Output the [X, Y] coordinate of the center of the cell containing the given text.  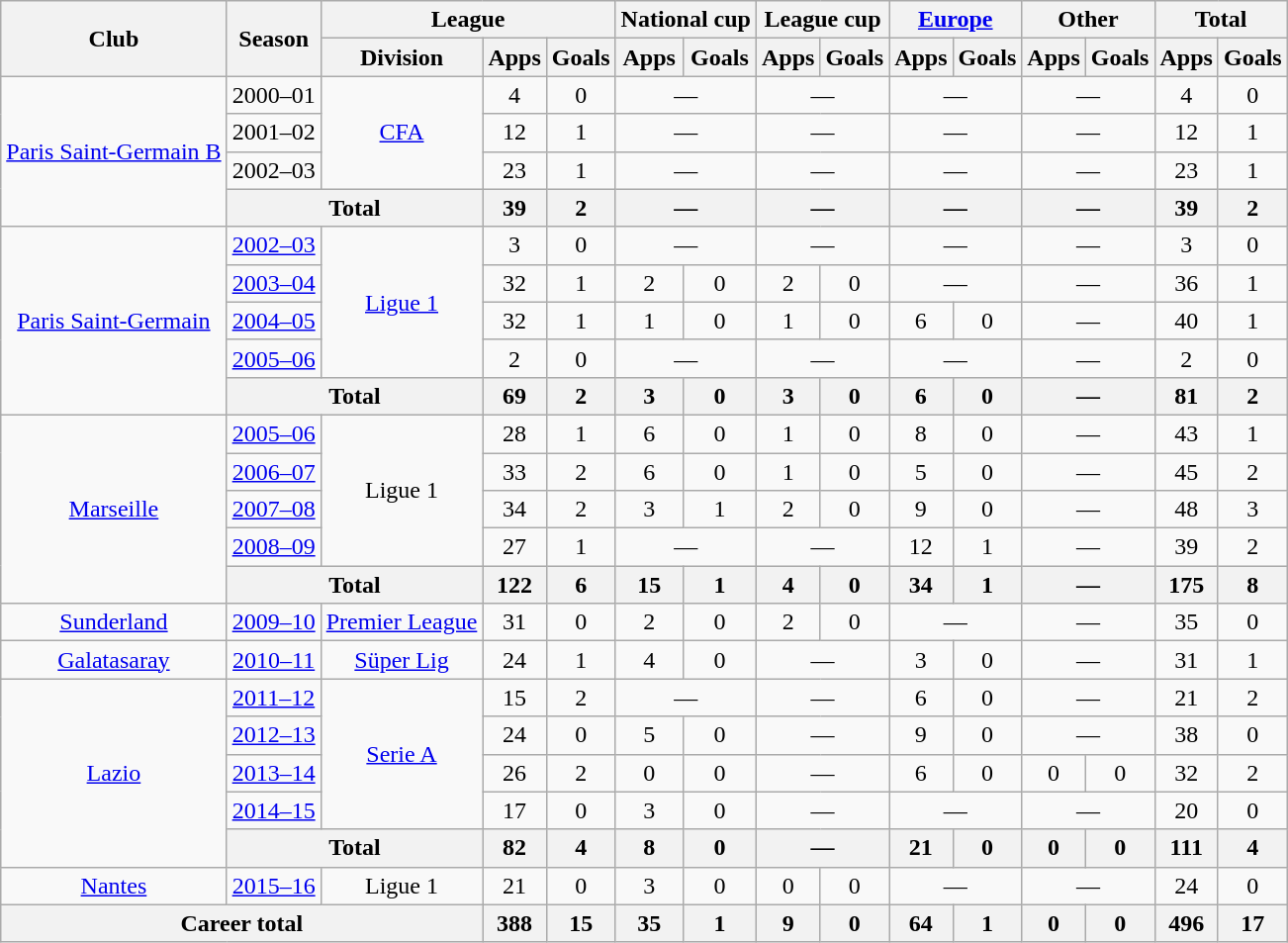
Paris Saint-Germain B [114, 151]
20 [1186, 810]
111 [1186, 848]
2008–09 [273, 547]
2006–07 [273, 472]
Paris Saint-Germain [114, 321]
2001–02 [273, 133]
2003–04 [273, 283]
28 [514, 433]
League cup [822, 20]
81 [1186, 396]
26 [514, 773]
2009–10 [273, 622]
36 [1186, 283]
2012–13 [273, 735]
2015–16 [273, 886]
Marseille [114, 509]
2010–11 [273, 660]
82 [514, 848]
64 [921, 923]
40 [1186, 321]
38 [1186, 735]
Serie A [402, 754]
National cup [686, 20]
2014–15 [273, 810]
69 [514, 396]
33 [514, 472]
League [468, 20]
CFA [402, 133]
Lazio [114, 773]
2000–01 [273, 95]
Nantes [114, 886]
43 [1186, 433]
2011–12 [273, 698]
496 [1186, 923]
388 [514, 923]
Süper Lig [402, 660]
Premier League [402, 622]
2004–05 [273, 321]
45 [1186, 472]
2007–08 [273, 510]
122 [514, 585]
Other [1088, 20]
27 [514, 547]
Europe [956, 20]
Sunderland [114, 622]
Club [114, 39]
Galatasaray [114, 660]
48 [1186, 510]
175 [1186, 585]
2013–14 [273, 773]
Division [402, 57]
Career total [241, 923]
Season [273, 39]
